From the cell containing the given text, extract its center point as [X, Y] coordinate. 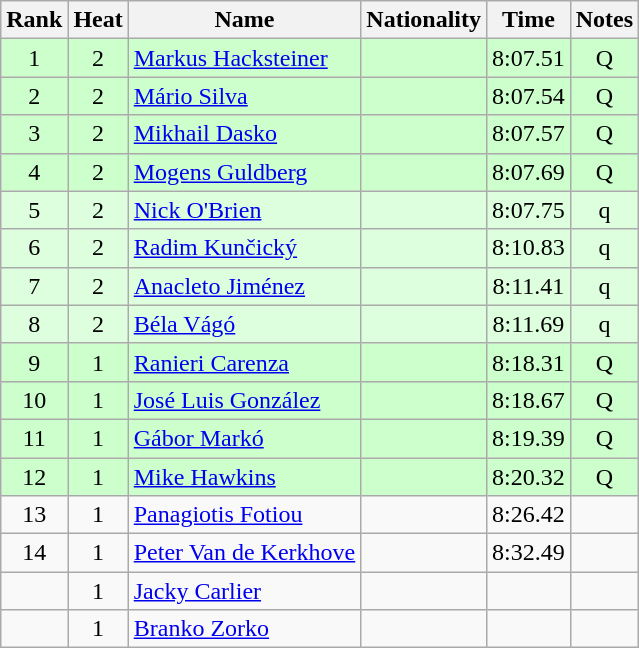
Jacky Carlier [244, 591]
8:19.39 [529, 438]
8:26.42 [529, 515]
8:07.69 [529, 172]
Radim Kunčický [244, 248]
Mário Silva [244, 96]
8:11.69 [529, 324]
Gábor Markó [244, 438]
Time [529, 20]
Notes [604, 20]
Nationality [424, 20]
5 [34, 210]
8:10.83 [529, 248]
14 [34, 553]
8:18.31 [529, 362]
4 [34, 172]
8:20.32 [529, 477]
Name [244, 20]
Mike Hawkins [244, 477]
12 [34, 477]
10 [34, 400]
8:11.41 [529, 286]
8:07.51 [529, 58]
11 [34, 438]
8:07.75 [529, 210]
Heat [98, 20]
8:07.54 [529, 96]
8:32.49 [529, 553]
8:07.57 [529, 134]
Mikhail Dasko [244, 134]
Panagiotis Fotiou [244, 515]
9 [34, 362]
Béla Vágó [244, 324]
8:18.67 [529, 400]
Anacleto Jiménez [244, 286]
13 [34, 515]
Nick O'Brien [244, 210]
Markus Hacksteiner [244, 58]
Rank [34, 20]
Branko Zorko [244, 629]
6 [34, 248]
7 [34, 286]
3 [34, 134]
Ranieri Carenza [244, 362]
Peter Van de Kerkhove [244, 553]
José Luis González [244, 400]
8 [34, 324]
Mogens Guldberg [244, 172]
